Detect which cell encompasses the target text, then output its (X, Y) center coordinate. 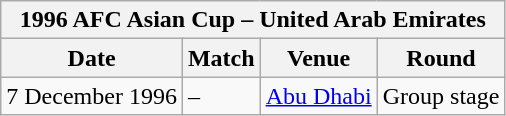
1996 AFC Asian Cup – United Arab Emirates (253, 20)
7 December 1996 (92, 96)
Date (92, 58)
Match (221, 58)
Group stage (441, 96)
– (221, 96)
Round (441, 58)
Abu Dhabi (318, 96)
Venue (318, 58)
